Locate the cell with the specified text and output its [x, y] center coordinate. 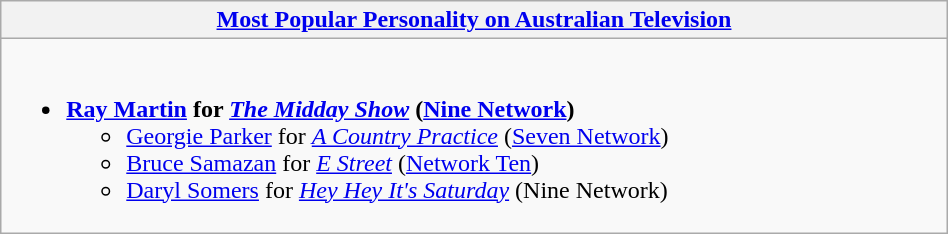
Most Popular Personality on Australian Television [474, 20]
